Locate the cell with the specified text and output its (x, y) center coordinate. 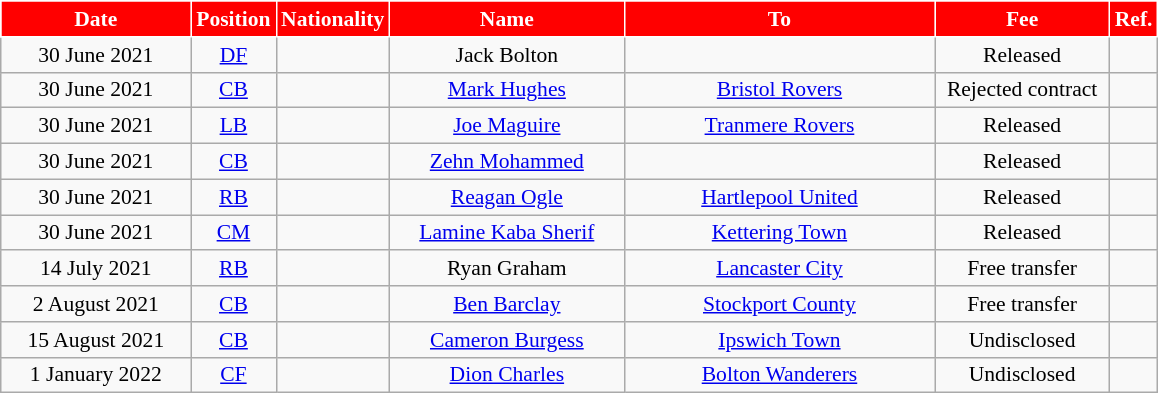
Hartlepool United (779, 197)
14 July 2021 (96, 269)
LB (234, 126)
Ipswich Town (779, 340)
2 August 2021 (96, 304)
Ben Barclay (506, 304)
DF (234, 55)
Bristol Rovers (779, 90)
15 August 2021 (96, 340)
Ref. (1134, 19)
Bolton Wanderers (779, 375)
Date (96, 19)
Position (234, 19)
Joe Maguire (506, 126)
Kettering Town (779, 233)
CM (234, 233)
Cameron Burgess (506, 340)
Lancaster City (779, 269)
Rejected contract (1022, 90)
Dion Charles (506, 375)
Stockport County (779, 304)
To (779, 19)
Jack Bolton (506, 55)
Reagan Ogle (506, 197)
CF (234, 375)
Lamine Kaba Sherif (506, 233)
Ryan Graham (506, 269)
1 January 2022 (96, 375)
Zehn Mohammed (506, 162)
Name (506, 19)
Tranmere Rovers (779, 126)
Mark Hughes (506, 90)
Fee (1022, 19)
Nationality (332, 19)
